Pinpoint the cell where the given text exists, returning its [X, Y] midpoint coordinate. 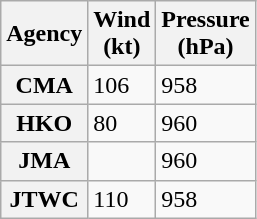
JMA [44, 161]
Agency [44, 34]
106 [122, 85]
Pressure(hPa) [206, 34]
CMA [44, 85]
Wind(kt) [122, 34]
JTWC [44, 199]
80 [122, 123]
110 [122, 199]
HKO [44, 123]
